Capture the cell that displays the provided text and extract its [X, Y] central coordinate. 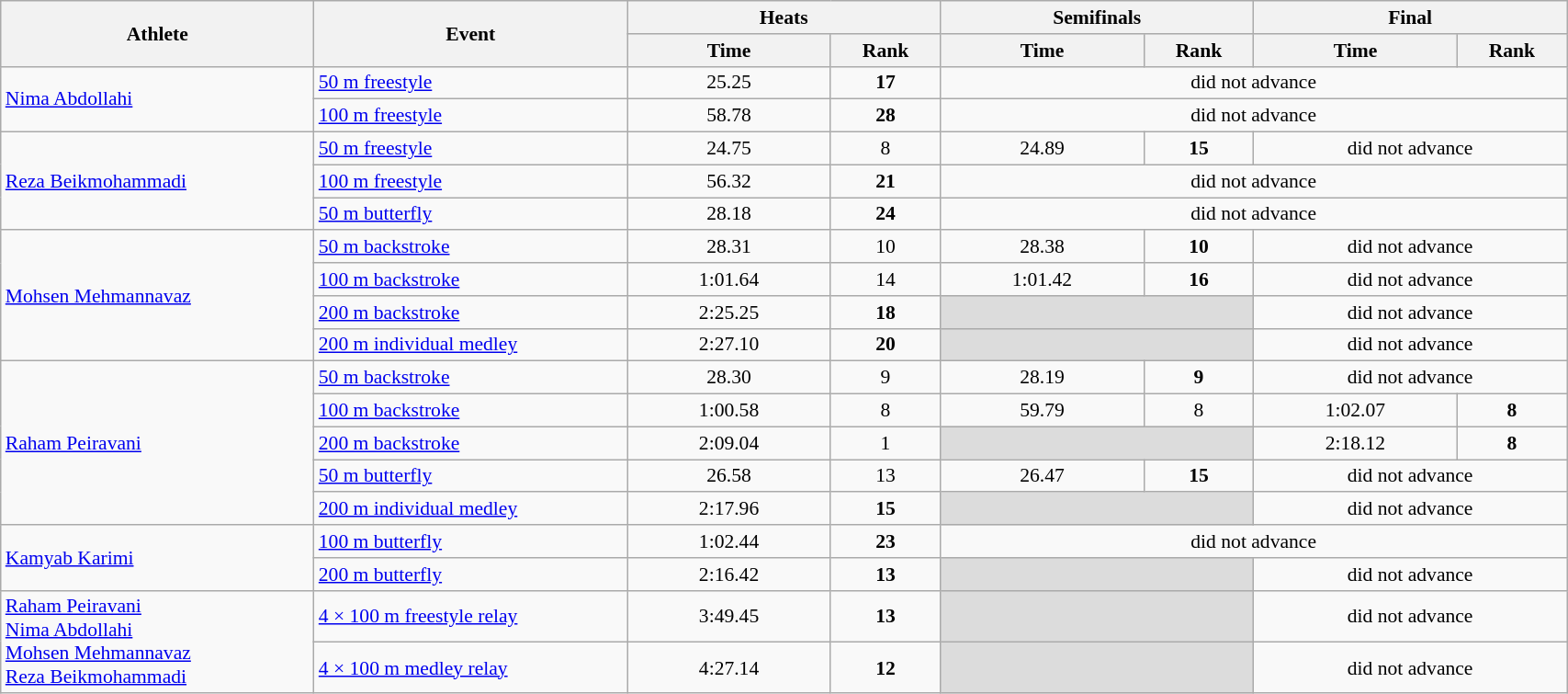
Raham Peiravani [158, 443]
58.78 [729, 116]
3:49.45 [729, 616]
17 [886, 83]
Mohsen Mehmannavaz [158, 296]
4 × 100 m freestyle relay [470, 616]
1:01.42 [1043, 279]
21 [886, 181]
23 [886, 541]
28.30 [729, 378]
Semifinals [1097, 17]
1 [886, 443]
200 m butterfly [470, 575]
2:16.42 [729, 575]
12 [886, 667]
59.79 [1043, 411]
28 [886, 116]
Final [1411, 17]
Kamyab Karimi [158, 557]
Event [470, 33]
1:02.07 [1356, 411]
14 [886, 279]
1:00.58 [729, 411]
28.31 [729, 247]
2:09.04 [729, 443]
28.38 [1043, 247]
4 × 100 m medley relay [470, 667]
28.18 [729, 214]
Reza Beikmohammadi [158, 182]
Raham PeiravaniNima AbdollahiMohsen MehmannavazReza Beikmohammadi [158, 642]
Heats [784, 17]
25.25 [729, 83]
100 m butterfly [470, 541]
26.47 [1043, 476]
2:18.12 [1356, 443]
1:02.44 [729, 541]
24 [886, 214]
Nima Abdollahi [158, 99]
2:25.25 [729, 313]
56.32 [729, 181]
2:27.10 [729, 345]
16 [1198, 279]
Athlete [158, 33]
24.89 [1043, 149]
26.58 [729, 476]
20 [886, 345]
28.19 [1043, 378]
1:01.64 [729, 279]
18 [886, 313]
2:17.96 [729, 509]
4:27.14 [729, 667]
24.75 [729, 149]
